For the text-containing cell, return its midpoint in (x, y) coordinate format. 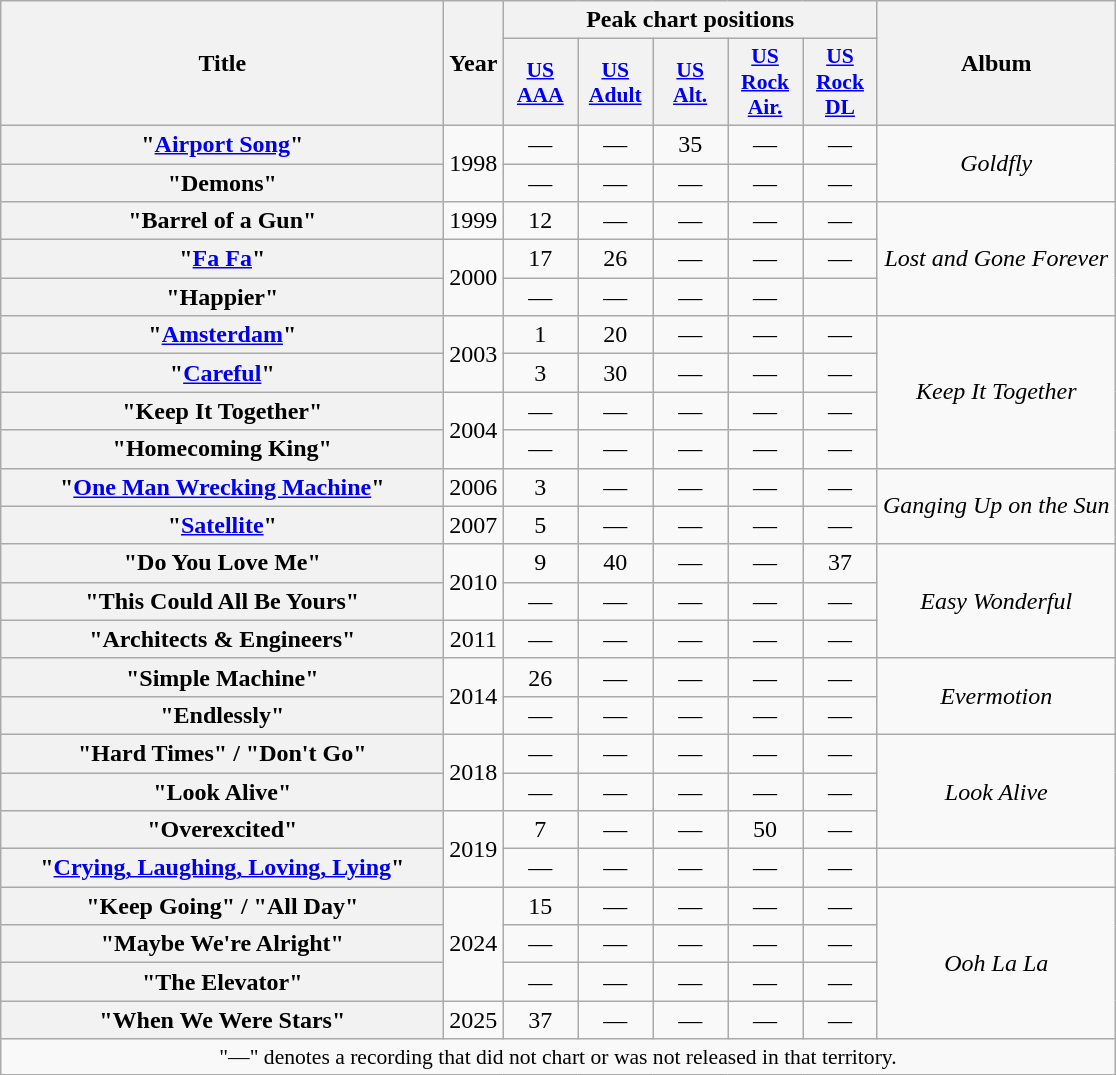
Look Alive (996, 791)
"Do You Love Me" (222, 563)
Evermotion (996, 696)
2000 (474, 278)
"Satellite" (222, 525)
"Overexcited" (222, 830)
"Fa Fa" (222, 259)
"Homecoming King" (222, 449)
"This Could All Be Yours" (222, 601)
1998 (474, 163)
"Keep Going" / "All Day" (222, 906)
Goldfly (996, 163)
5 (540, 525)
2019 (474, 849)
"When We Were Stars" (222, 1020)
Lost and Gone Forever (996, 259)
"Crying, Laughing, Loving, Lying" (222, 868)
USAdult (616, 82)
"Amsterdam" (222, 335)
2011 (474, 639)
30 (616, 373)
Ooh La La (996, 963)
"One Man Wrecking Machine" (222, 487)
Ganging Up on the Sun (996, 506)
2004 (474, 430)
7 (540, 830)
"Maybe We're Alright" (222, 944)
2014 (474, 696)
Easy Wonderful (996, 601)
2003 (474, 354)
USRockAir. (766, 82)
"Happier" (222, 297)
Year (474, 64)
2010 (474, 582)
12 (540, 221)
2024 (474, 944)
1999 (474, 221)
17 (540, 259)
35 (690, 144)
Title (222, 64)
"Simple Machine" (222, 677)
"Barrel of a Gun" (222, 221)
15 (540, 906)
2018 (474, 772)
2025 (474, 1020)
"Architects & Engineers" (222, 639)
"Airport Song" (222, 144)
20 (616, 335)
9 (540, 563)
"Keep It Together" (222, 411)
Keep It Together (996, 392)
Peak chart positions (690, 20)
1 (540, 335)
40 (616, 563)
"Careful" (222, 373)
USAAA (540, 82)
"—" denotes a recording that did not chart or was not released in that territory. (558, 1057)
"Hard Times" / "Don't Go" (222, 753)
USAlt. (690, 82)
2007 (474, 525)
"Demons" (222, 183)
"Endlessly" (222, 715)
2006 (474, 487)
50 (766, 830)
"Look Alive" (222, 791)
USRockDL (840, 82)
Album (996, 64)
"The Elevator" (222, 982)
